Return [X, Y] of the center of cell containing provided text 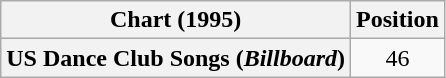
Chart (1995) [176, 20]
46 [398, 58]
Position [398, 20]
US Dance Club Songs (Billboard) [176, 58]
